Locate the cell with the specified text and output its [x, y] center coordinate. 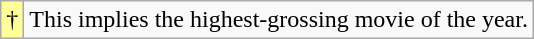
† [12, 20]
This implies the highest-grossing movie of the year. [279, 20]
